Capture the cell that displays the provided text and extract its (X, Y) central coordinate. 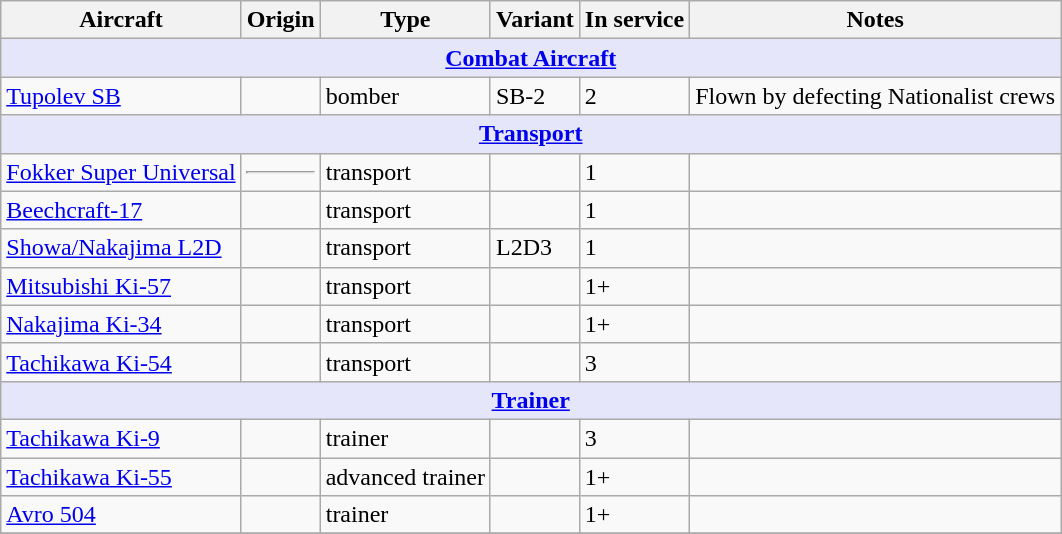
Aircraft (121, 20)
advanced trainer (405, 477)
Tupolev SB (121, 96)
Tachikawa Ki-54 (121, 362)
Origin (280, 20)
Mitsubishi Ki-57 (121, 286)
Type (405, 20)
Flown by defecting Nationalist crews (876, 96)
Tachikawa Ki-55 (121, 477)
Trainer (531, 400)
Transport (531, 134)
In service (634, 20)
bomber (405, 96)
L2D3 (534, 248)
2 (634, 96)
Avro 504 (121, 515)
Notes (876, 20)
Showa/Nakajima L2D (121, 248)
Beechcraft-17 (121, 210)
SB-2 (534, 96)
Tachikawa Ki-9 (121, 438)
Fokker Super Universal (121, 172)
Nakajima Ki-34 (121, 324)
Combat Aircraft (531, 58)
Variant (534, 20)
